Detect which cell encompasses the target text, then output its [x, y] center coordinate. 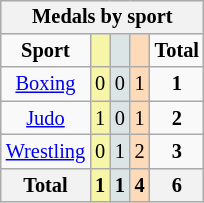
Medals by sport [102, 17]
6 [177, 185]
Sport [46, 51]
Wrestling [46, 152]
Boxing [46, 84]
4 [140, 185]
3 [177, 152]
Judo [46, 118]
